Locate the cell with the specified text and output its [x, y] center coordinate. 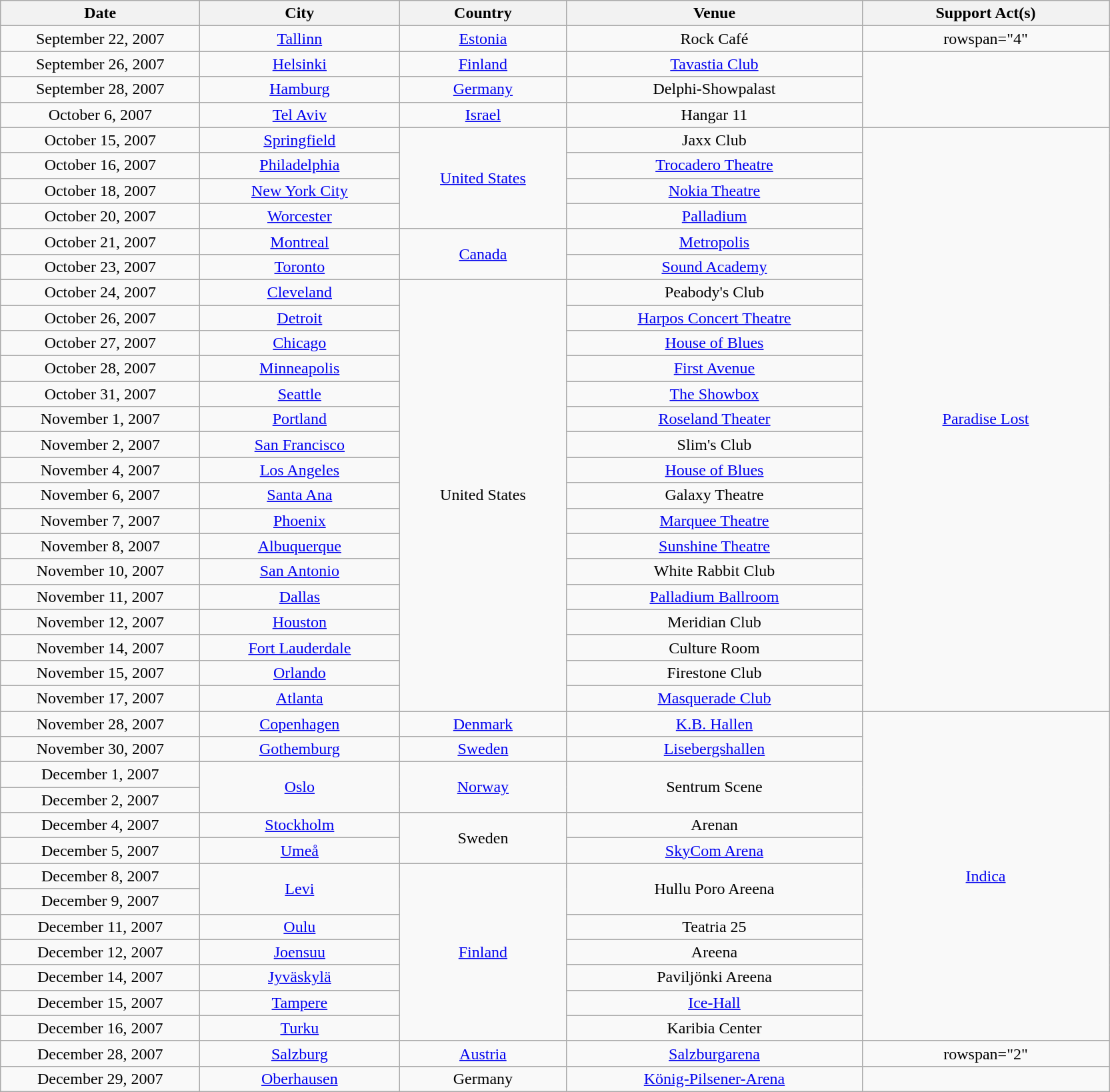
November 14, 2007 [100, 647]
Jyväskylä [300, 977]
Tallinn [300, 39]
December 12, 2007 [100, 952]
Santa Ana [300, 495]
Lisebergshallen [715, 749]
October 6, 2007 [100, 115]
November 11, 2007 [100, 597]
Galaxy Theatre [715, 495]
Norway [483, 787]
Cleveland [300, 292]
Harpos Concert Theatre [715, 318]
November 4, 2007 [100, 470]
December 11, 2007 [100, 927]
San Francisco [300, 445]
Levi [300, 889]
Orlando [300, 673]
Masquerade Club [715, 698]
October 31, 2007 [100, 394]
October 21, 2007 [100, 241]
September 22, 2007 [100, 39]
Tampere [300, 1003]
Paradise Lost [985, 419]
Metropolis [715, 241]
Worcester [300, 216]
October 26, 2007 [100, 318]
Houston [300, 622]
Estonia [483, 39]
New York City [300, 191]
Gothemburg [300, 749]
First Avenue [715, 369]
Detroit [300, 318]
Oulu [300, 927]
December 1, 2007 [100, 775]
Palladium [715, 216]
Sound Academy [715, 267]
September 28, 2007 [100, 89]
Chicago [300, 343]
Venue [715, 13]
Minneapolis [300, 369]
Toronto [300, 267]
Austria [483, 1053]
Karibia Center [715, 1028]
November 2, 2007 [100, 445]
Copenhagen [300, 723]
December 5, 2007 [100, 851]
October 28, 2007 [100, 369]
City [300, 13]
Areena [715, 952]
Turku [300, 1028]
Umeå [300, 851]
Denmark [483, 723]
Delphi-Showpalast [715, 89]
Marquee Theatre [715, 521]
November 15, 2007 [100, 673]
November 30, 2007 [100, 749]
December 29, 2007 [100, 1079]
Salzburgarena [715, 1053]
December 15, 2007 [100, 1003]
Dallas [300, 597]
December 4, 2007 [100, 825]
November 28, 2007 [100, 723]
Atlanta [300, 698]
Oberhausen [300, 1079]
Firestone Club [715, 673]
Fort Lauderdale [300, 647]
October 16, 2007 [100, 165]
November 17, 2007 [100, 698]
December 8, 2007 [100, 876]
Los Angeles [300, 470]
The Showbox [715, 394]
Portland [300, 419]
Rock Café [715, 39]
Palladium Ballroom [715, 597]
Seattle [300, 394]
Tel Aviv [300, 115]
Teatria 25 [715, 927]
K.B. Hallen [715, 723]
Joensuu [300, 952]
October 18, 2007 [100, 191]
Country [483, 13]
Nokia Theatre [715, 191]
Tavastia Club [715, 64]
rowspan="4" [985, 39]
Israel [483, 115]
November 12, 2007 [100, 622]
November 10, 2007 [100, 571]
White Rabbit Club [715, 571]
Salzburg [300, 1053]
November 7, 2007 [100, 521]
Montreal [300, 241]
Springfield [300, 140]
October 20, 2007 [100, 216]
Support Act(s) [985, 13]
November 6, 2007 [100, 495]
Phoenix [300, 521]
Canada [483, 254]
Meridian Club [715, 622]
Sunshine Theatre [715, 546]
December 28, 2007 [100, 1053]
Jaxx Club [715, 140]
Trocadero Theatre [715, 165]
Hangar 11 [715, 115]
November 1, 2007 [100, 419]
Arenan [715, 825]
San Antonio [300, 571]
October 24, 2007 [100, 292]
December 9, 2007 [100, 901]
November 8, 2007 [100, 546]
Slim's Club [715, 445]
Roseland Theater [715, 419]
SkyCom Arena [715, 851]
December 2, 2007 [100, 800]
Indica [985, 876]
December 16, 2007 [100, 1028]
December 14, 2007 [100, 977]
Paviljönki Areena [715, 977]
September 26, 2007 [100, 64]
Hamburg [300, 89]
October 23, 2007 [100, 267]
Ice-Hall [715, 1003]
Date [100, 13]
König-Pilsener-Arena [715, 1079]
Oslo [300, 787]
Stockholm [300, 825]
Hullu Poro Areena [715, 889]
rowspan="2" [985, 1053]
October 15, 2007 [100, 140]
Albuquerque [300, 546]
Peabody's Club [715, 292]
October 27, 2007 [100, 343]
Philadelphia [300, 165]
Culture Room [715, 647]
Sentrum Scene [715, 787]
Helsinki [300, 64]
